Provide the [X, Y] coordinate of the cell's center where the given text is located.  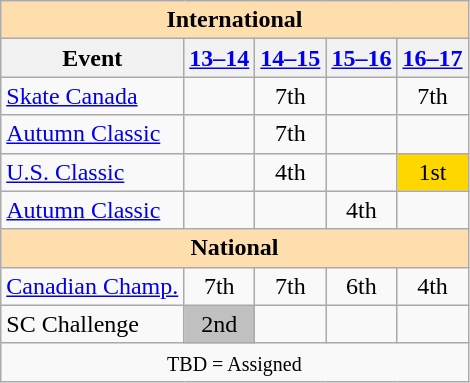
14–15 [290, 58]
2nd [220, 324]
1st [432, 172]
U.S. Classic [92, 172]
13–14 [220, 58]
6th [362, 286]
15–16 [362, 58]
Skate Canada [92, 96]
16–17 [432, 58]
National [234, 248]
SC Challenge [92, 324]
International [234, 20]
Canadian Champ. [92, 286]
TBD = Assigned [234, 362]
Event [92, 58]
